Detect which cell encompasses the target text, then output its [x, y] center coordinate. 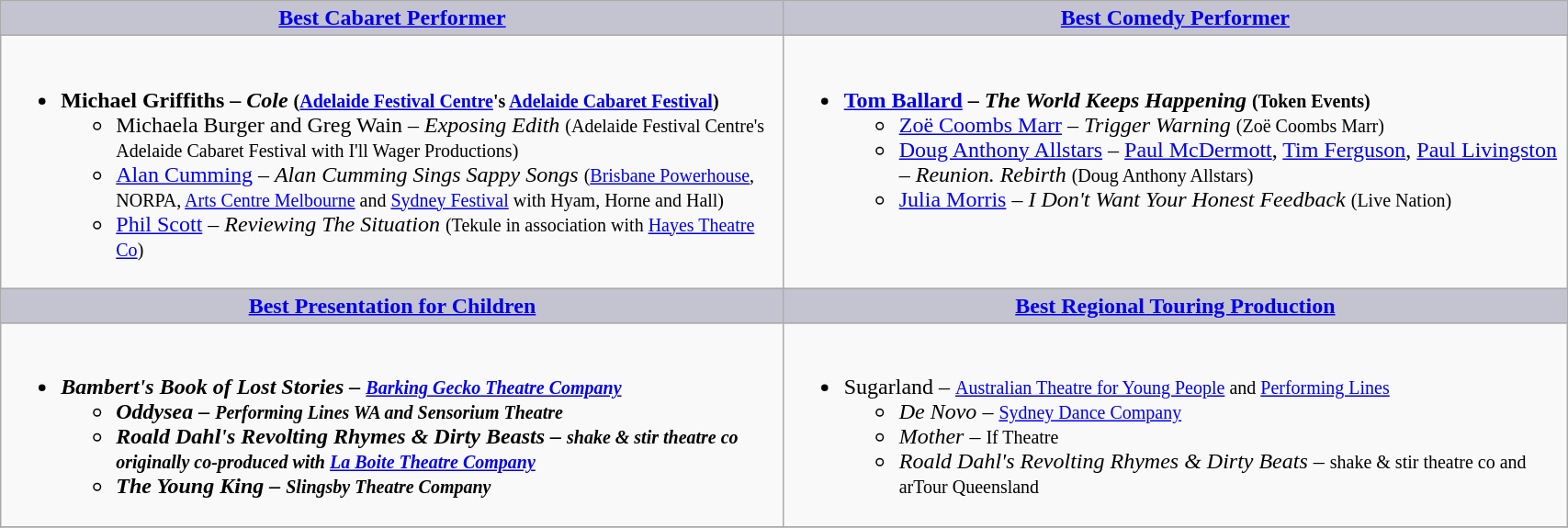
Best Cabaret Performer [392, 18]
Best Comedy Performer [1175, 18]
Best Presentation for Children [392, 306]
Best Regional Touring Production [1175, 306]
